Capture the cell that displays the provided text and extract its [X, Y] central coordinate. 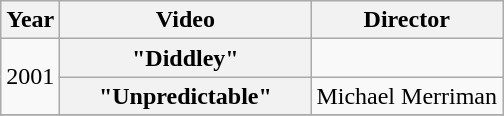
Video [186, 20]
"Unpredictable" [186, 96]
Michael Merriman [407, 96]
2001 [30, 77]
Director [407, 20]
"Diddley" [186, 58]
Year [30, 20]
